From the cell containing the given text, extract its center point as [x, y] coordinate. 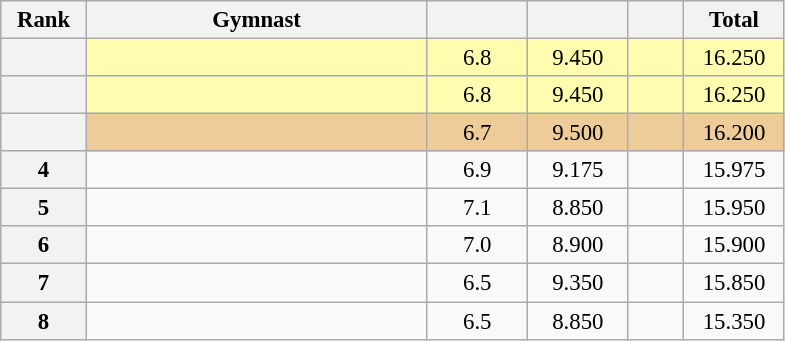
8 [44, 321]
15.975 [734, 170]
6.7 [478, 133]
6.9 [478, 170]
Total [734, 20]
4 [44, 170]
16.200 [734, 133]
8.900 [578, 245]
15.950 [734, 208]
15.900 [734, 245]
7 [44, 283]
9.175 [578, 170]
15.350 [734, 321]
9.350 [578, 283]
5 [44, 208]
6 [44, 245]
7.1 [478, 208]
Gymnast [256, 20]
Rank [44, 20]
7.0 [478, 245]
15.850 [734, 283]
9.500 [578, 133]
